Scan for the cell matching the given text and deliver its (X, Y) coordinate at center. 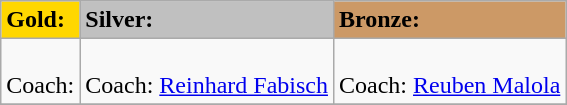
Coach: Reuben Malola (449, 72)
Coach: Reinhard Fabisch (207, 72)
Silver: (207, 20)
Gold: (40, 20)
Bronze: (449, 20)
Coach: (40, 72)
